Provide the (x, y) coordinate of the cell's center where the given text is located.  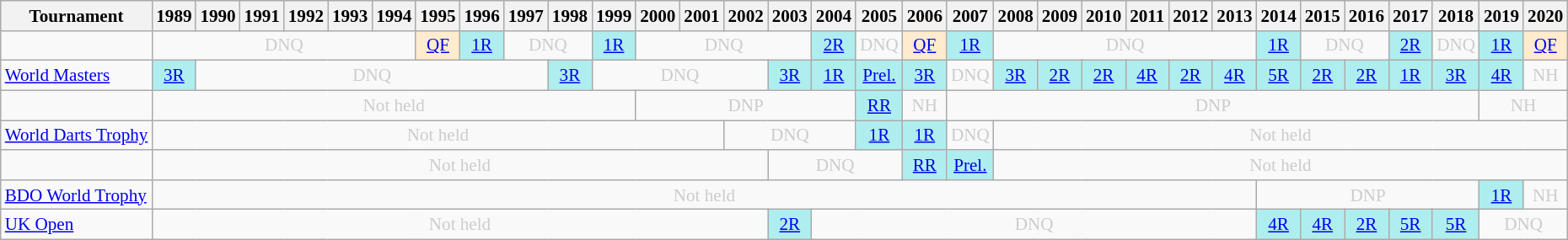
1997 (526, 15)
BDO World Trophy (77, 194)
2002 (746, 15)
UK Open (77, 224)
1989 (174, 15)
2004 (834, 15)
2001 (701, 15)
1995 (438, 15)
2011 (1146, 15)
2012 (1190, 15)
2019 (1501, 15)
2009 (1060, 15)
1998 (570, 15)
2007 (970, 15)
1996 (482, 15)
2008 (1016, 15)
2016 (1367, 15)
2006 (925, 15)
1990 (217, 15)
2005 (879, 15)
2015 (1323, 15)
World Masters (77, 76)
2014 (1279, 15)
2018 (1456, 15)
World Darts Trophy (77, 135)
2010 (1104, 15)
2017 (1410, 15)
1993 (350, 15)
1992 (306, 15)
1991 (262, 15)
1994 (394, 15)
Tournament (77, 15)
2003 (790, 15)
1999 (614, 15)
2020 (1545, 15)
2000 (658, 15)
2013 (1234, 15)
